Scan for the cell matching the given text and deliver its (X, Y) coordinate at center. 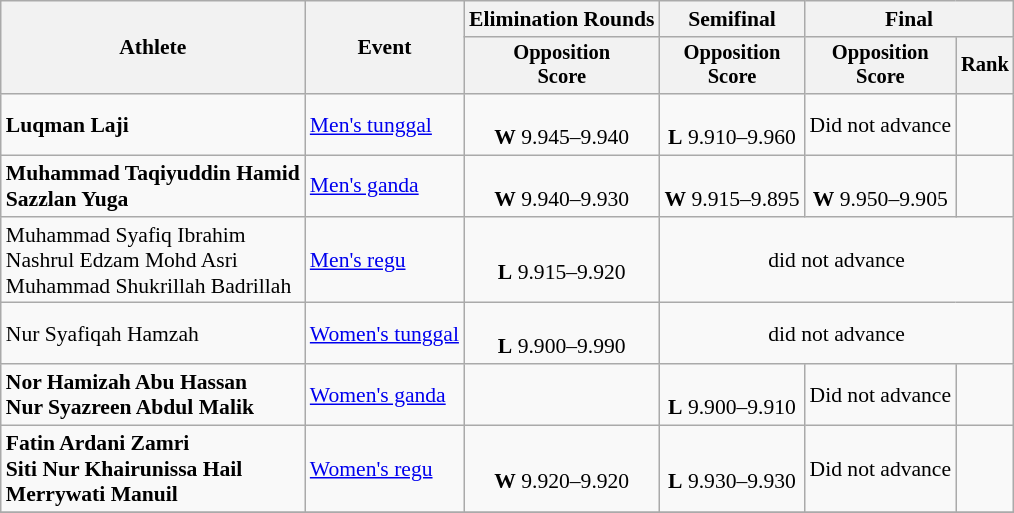
Semifinal (732, 19)
W 9.950–9.905 (881, 186)
W 9.945–9.940 (562, 124)
Final (910, 19)
Fatin Ardani ZamriSiti Nur Khairunissa HailMerrywati Manuil (153, 470)
Nur Syafiqah Hamzah (153, 334)
Luqman Laji (153, 124)
Men's ganda (384, 186)
Women's ganda (384, 394)
W 9.940–9.930 (562, 186)
W 9.915–9.895 (732, 186)
Men's tunggal (384, 124)
Rank (985, 66)
Women's regu (384, 470)
W 9.920–9.920 (562, 470)
L 9.900–9.910 (732, 394)
Muhammad Syafiq IbrahimNashrul Edzam Mohd AsriMuhammad Shukrillah Badrillah (153, 260)
Men's regu (384, 260)
Elimination Rounds (562, 19)
Women's tunggal (384, 334)
L 9.930–9.930 (732, 470)
L 9.915–9.920 (562, 260)
Event (384, 48)
Nor Hamizah Abu HassanNur Syazreen Abdul Malik (153, 394)
Muhammad Taqiyuddin HamidSazzlan Yuga (153, 186)
Athlete (153, 48)
L 9.900–9.990 (562, 334)
L 9.910–9.960 (732, 124)
